Return (x, y) of the center of cell containing provided text 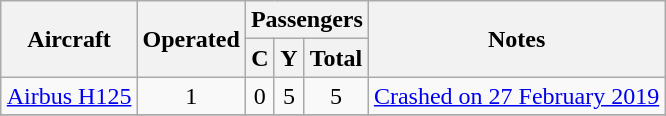
C (260, 58)
Y (288, 58)
Airbus H125 (69, 96)
1 (191, 96)
Notes (516, 39)
Aircraft (69, 39)
Passengers (306, 20)
Operated (191, 39)
Crashed on 27 February 2019 (516, 96)
0 (260, 96)
Total (336, 58)
